Scan for the cell matching the given text and deliver its [x, y] coordinate at center. 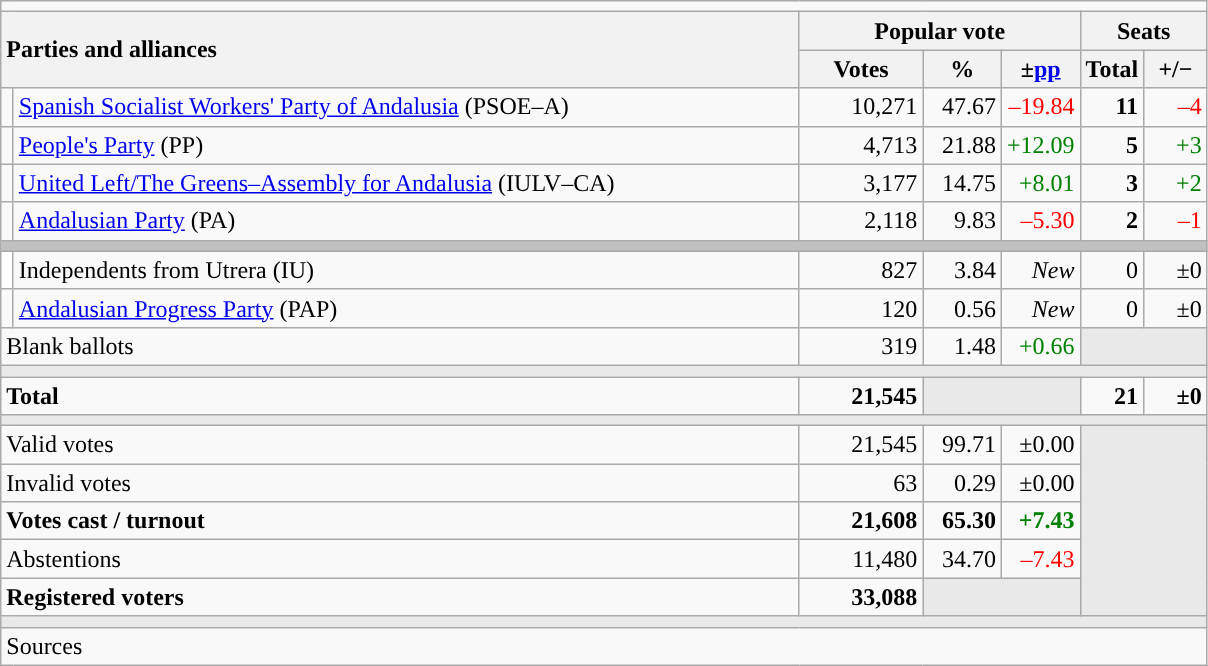
Independents from Utrera (IU) [406, 270]
Spanish Socialist Workers' Party of Andalusia (PSOE–A) [406, 107]
33,088 [861, 597]
Invalid votes [400, 483]
47.67 [962, 107]
34.70 [962, 559]
+8.01 [1040, 183]
0.29 [962, 483]
3.84 [962, 270]
–19.84 [1040, 107]
Blank ballots [400, 346]
Registered voters [400, 597]
21 [1112, 395]
120 [861, 308]
1.48 [962, 346]
Abstentions [400, 559]
9.83 [962, 221]
–5.30 [1040, 221]
+/− [1176, 69]
±pp [1040, 69]
5 [1112, 145]
65.30 [962, 521]
–4 [1176, 107]
Andalusian Party (PA) [406, 221]
11,480 [861, 559]
% [962, 69]
United Left/The Greens–Assembly for Andalusia (IULV–CA) [406, 183]
3 [1112, 183]
99.71 [962, 445]
63 [861, 483]
11 [1112, 107]
Votes cast / turnout [400, 521]
People's Party (PP) [406, 145]
2 [1112, 221]
21,608 [861, 521]
3,177 [861, 183]
Valid votes [400, 445]
Seats [1144, 31]
–1 [1176, 221]
+2 [1176, 183]
2,118 [861, 221]
Votes [861, 69]
+7.43 [1040, 521]
+12.09 [1040, 145]
Popular vote [940, 31]
Sources [604, 646]
0.56 [962, 308]
Parties and alliances [400, 50]
+3 [1176, 145]
10,271 [861, 107]
319 [861, 346]
4,713 [861, 145]
827 [861, 270]
+0.66 [1040, 346]
21.88 [962, 145]
–7.43 [1040, 559]
Andalusian Progress Party (PAP) [406, 308]
14.75 [962, 183]
